Return [x, y] of the center of cell containing provided text 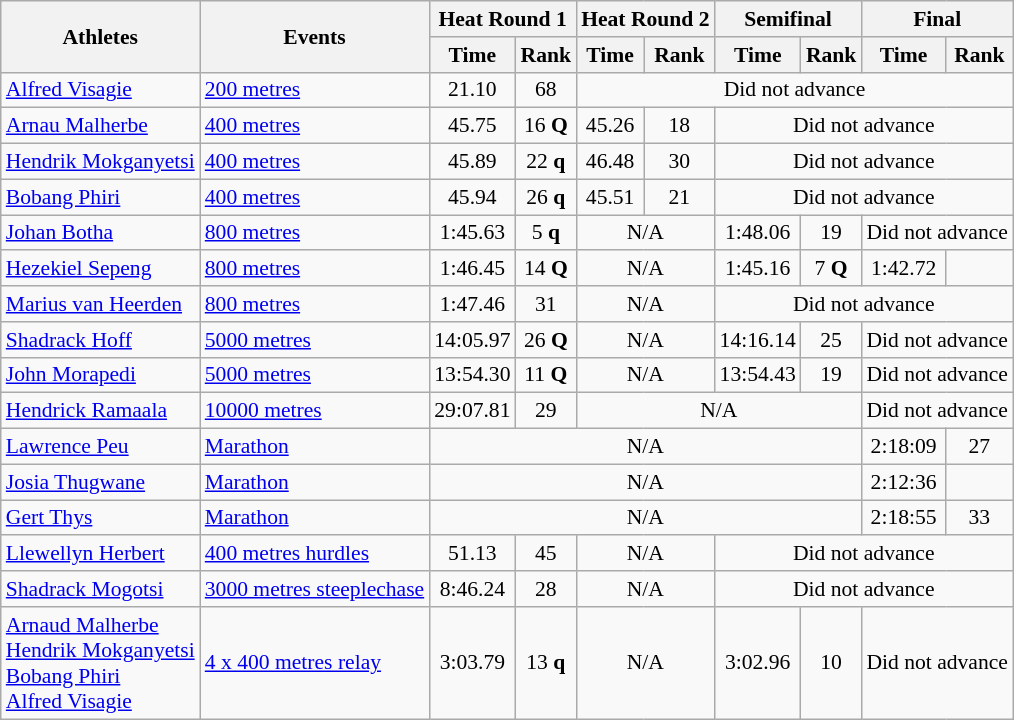
29:07.81 [472, 411]
18 [679, 126]
26 Q [546, 340]
14:05.97 [472, 340]
14 Q [546, 269]
21.10 [472, 90]
5 q [546, 233]
2:18:09 [903, 447]
16 Q [546, 126]
22 q [546, 162]
Athletes [100, 36]
Josia Thugwane [100, 482]
Arnaud MalherbeHendrik MokganyetsiBobang PhiriAlfred Visagie [100, 663]
Final [937, 19]
1:48.06 [758, 233]
1:42.72 [903, 269]
400 metres hurdles [315, 554]
25 [832, 340]
45 [546, 554]
28 [546, 589]
Shadrack Mogotsi [100, 589]
2:12:36 [903, 482]
1:47.46 [472, 304]
31 [546, 304]
Hezekiel Sepeng [100, 269]
14:16.14 [758, 340]
10000 metres [315, 411]
68 [546, 90]
45.94 [472, 197]
3:02.96 [758, 663]
Hendrik Mokganyetsi [100, 162]
Gert Thys [100, 518]
45.89 [472, 162]
Bobang Phiri [100, 197]
13 q [546, 663]
Alfred Visagie [100, 90]
Llewellyn Herbert [100, 554]
Semifinal [788, 19]
Heat Round 2 [645, 19]
Lawrence Peu [100, 447]
Hendrick Ramaala [100, 411]
10 [832, 663]
200 metres [315, 90]
1:46.45 [472, 269]
3:03.79 [472, 663]
John Morapedi [100, 375]
21 [679, 197]
Events [315, 36]
4 x 400 metres relay [315, 663]
26 q [546, 197]
29 [546, 411]
27 [980, 447]
11 Q [546, 375]
Heat Round 1 [502, 19]
Johan Botha [100, 233]
1:45.16 [758, 269]
8:46.24 [472, 589]
Shadrack Hoff [100, 340]
33 [980, 518]
13:54.30 [472, 375]
13:54.43 [758, 375]
Marius van Heerden [100, 304]
7 Q [832, 269]
46.48 [610, 162]
3000 metres steeplechase [315, 589]
45.26 [610, 126]
1:45.63 [472, 233]
45.51 [610, 197]
51.13 [472, 554]
Arnau Malherbe [100, 126]
30 [679, 162]
2:18:55 [903, 518]
45.75 [472, 126]
